Return the [X, Y] coordinate for the center point of the cell that contains the specified text.  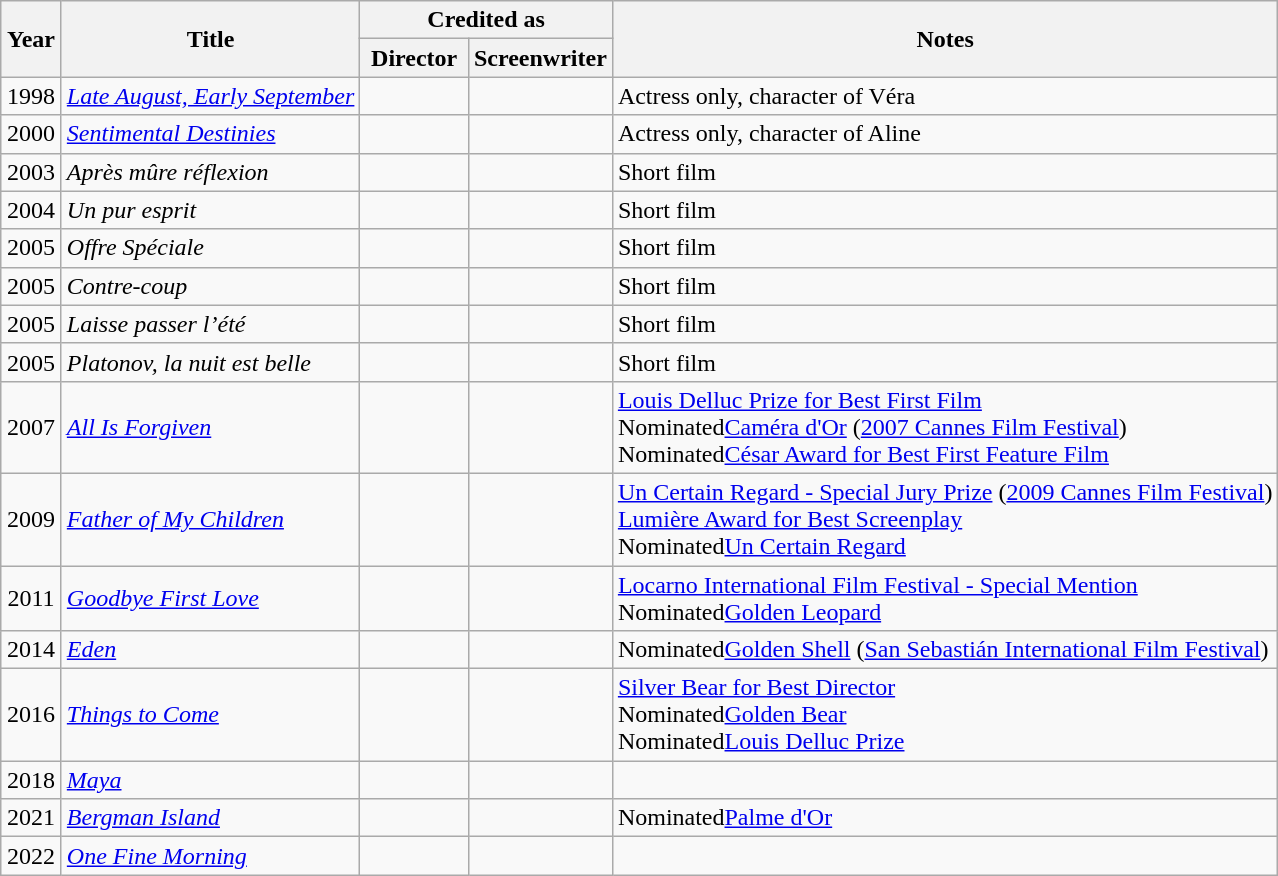
2004 [32, 210]
Credited as [486, 20]
Notes [945, 39]
Year [32, 39]
2009 [32, 519]
Title [210, 39]
Eden [210, 650]
Screenwriter [540, 58]
NominatedPalme d'Or [945, 818]
Platonov, la nuit est belle [210, 362]
NominatedGolden Shell (San Sebastián International Film Festival) [945, 650]
Maya [210, 780]
Goodbye First Love [210, 598]
Un Certain Regard - Special Jury Prize (2009 Cannes Film Festival)Lumière Award for Best ScreenplayNominatedUn Certain Regard [945, 519]
2018 [32, 780]
Late August, Early September [210, 96]
2007 [32, 427]
Offre Spéciale [210, 248]
2021 [32, 818]
Actress only, character of Aline [945, 134]
Director [414, 58]
Silver Bear for Best DirectorNominatedGolden BearNominatedLouis Delluc Prize [945, 715]
Things to Come [210, 715]
Bergman Island [210, 818]
All Is Forgiven [210, 427]
2000 [32, 134]
Après mûre réflexion [210, 172]
2016 [32, 715]
2014 [32, 650]
Laisse passer l’été [210, 324]
2022 [32, 856]
Louis Delluc Prize for Best First FilmNominatedCaméra d'Or (2007 Cannes Film Festival)NominatedCésar Award for Best First Feature Film [945, 427]
Father of My Children [210, 519]
Un pur esprit [210, 210]
Sentimental Destinies [210, 134]
Actress only, character of Véra [945, 96]
One Fine Morning [210, 856]
Contre-coup [210, 286]
2011 [32, 598]
1998 [32, 96]
Locarno International Film Festival - Special MentionNominatedGolden Leopard [945, 598]
2003 [32, 172]
